Detect which cell encompasses the target text, then output its (x, y) center coordinate. 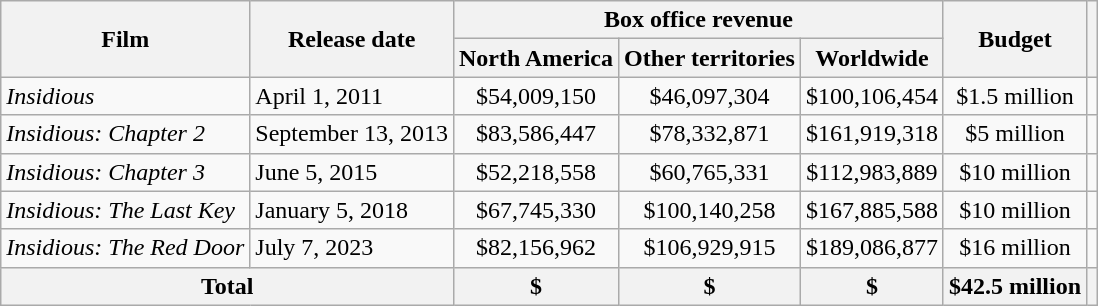
$83,586,447 (536, 134)
Total (228, 286)
$78,332,871 (710, 134)
Budget (1014, 39)
$161,919,318 (872, 134)
Film (126, 39)
September 13, 2013 (352, 134)
$60,765,331 (710, 172)
$54,009,150 (536, 96)
$100,140,258 (710, 210)
$16 million (1014, 248)
$5 million (1014, 134)
Insidious: The Red Door (126, 248)
Insidious: The Last Key (126, 210)
Box office revenue (698, 20)
$1.5 million (1014, 96)
$106,929,915 (710, 248)
$167,885,588 (872, 210)
$82,156,962 (536, 248)
$52,218,558 (536, 172)
Insidious (126, 96)
$46,097,304 (710, 96)
Other territories (710, 58)
Release date (352, 39)
Insidious: Chapter 3 (126, 172)
June 5, 2015 (352, 172)
$100,106,454 (872, 96)
$112,983,889 (872, 172)
July 7, 2023 (352, 248)
January 5, 2018 (352, 210)
Worldwide (872, 58)
Insidious: Chapter 2 (126, 134)
$67,745,330 (536, 210)
April 1, 2011 (352, 96)
North America (536, 58)
$189,086,877 (872, 248)
$42.5 million (1014, 286)
